Return (x, y) of the center of cell containing provided text 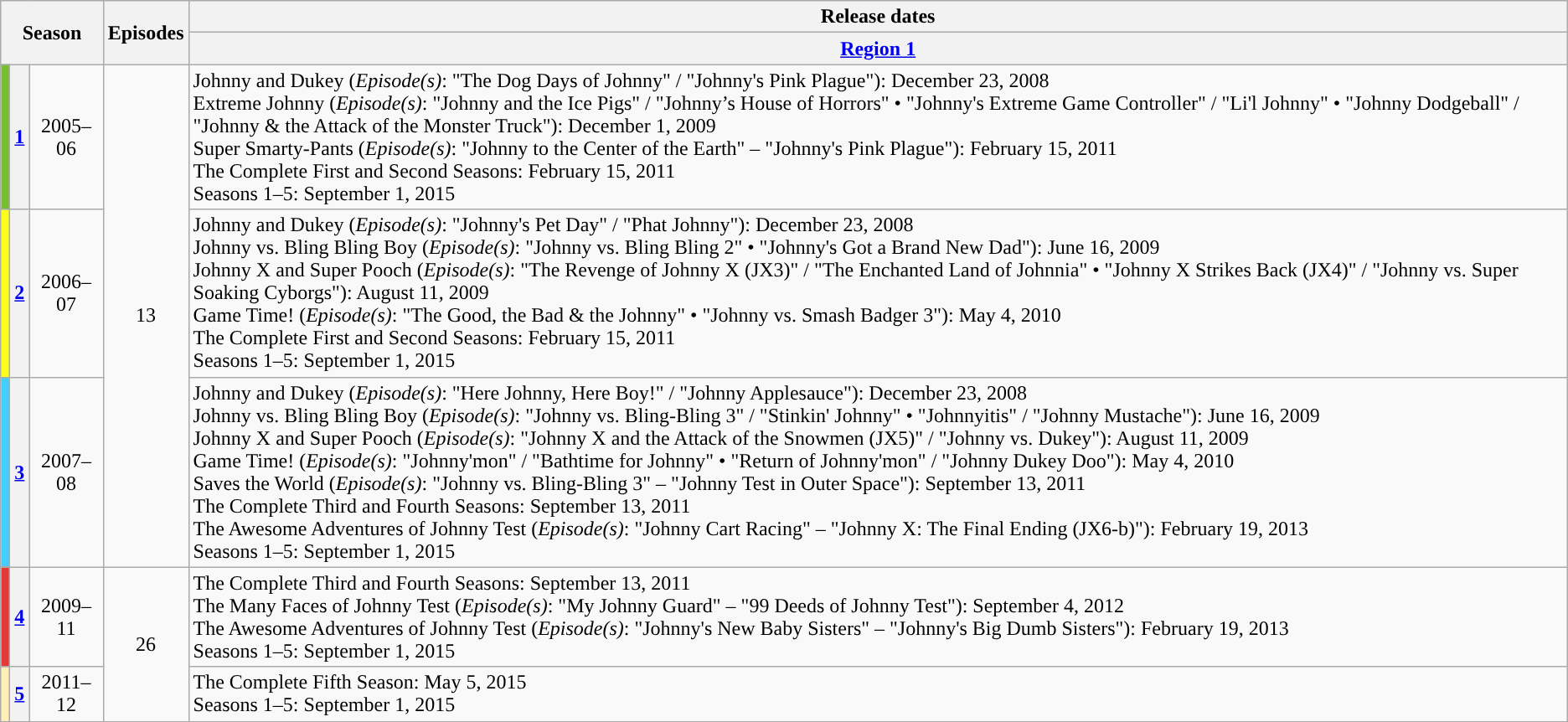
Season (52, 33)
2007–08 (66, 472)
The Complete Fifth Season: May 5, 2015Seasons 1–5: September 1, 2015 (878, 694)
Release dates (878, 17)
2005–06 (66, 137)
13 (146, 316)
2 (20, 293)
3 (20, 472)
2011–12 (66, 694)
Episodes (146, 33)
4 (20, 616)
2009–11 (66, 616)
1 (20, 137)
26 (146, 644)
2006–07 (66, 293)
5 (20, 694)
Region 1 (878, 49)
